Output the [X, Y] coordinate of the center of the cell containing the given text.  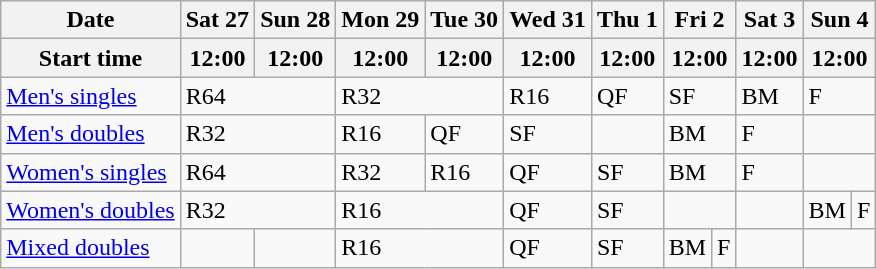
Tue 30 [464, 20]
Wed 31 [548, 20]
Sun 4 [840, 20]
Start time [90, 58]
Sat 3 [770, 20]
Women's singles [90, 172]
Mixed doubles [90, 248]
Mon 29 [380, 20]
Women's doubles [90, 210]
Sun 28 [296, 20]
Sat 27 [217, 20]
Fri 2 [700, 20]
Thu 1 [627, 20]
Date [90, 20]
Men's singles [90, 96]
Men's doubles [90, 134]
